Detect which cell encompasses the target text, then output its [X, Y] center coordinate. 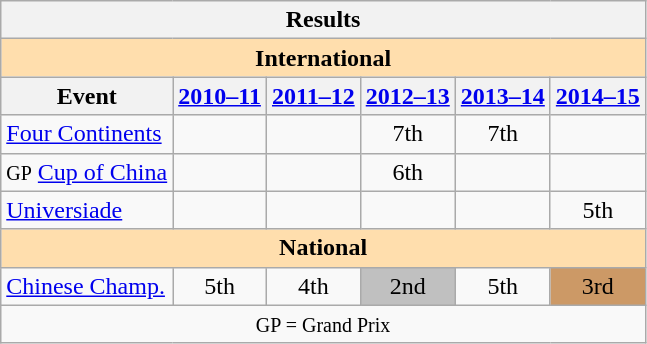
GP Cup of China [87, 172]
Four Continents [87, 134]
National [324, 248]
Universiade [87, 210]
4th [313, 286]
Results [324, 20]
2014–15 [598, 96]
Event [87, 96]
2010–11 [220, 96]
2013–14 [502, 96]
3rd [598, 286]
GP = Grand Prix [324, 324]
2012–13 [408, 96]
Chinese Champ. [87, 286]
International [324, 58]
6th [408, 172]
2nd [408, 286]
2011–12 [313, 96]
